Search for the cell housing the specified text and yield its [X, Y] center coordinate. 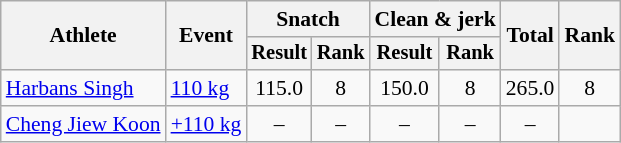
265.0 [530, 88]
+110 kg [206, 124]
110 kg [206, 88]
Athlete [84, 36]
Snatch [308, 19]
Clean & jerk [436, 19]
Event [206, 36]
150.0 [405, 88]
Total [530, 36]
Cheng Jiew Koon [84, 124]
115.0 [279, 88]
Harbans Singh [84, 88]
